Find where the given text appears and provide that cell's center as (X, Y) coordinate. 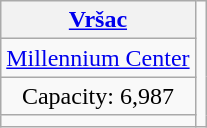
Capacity: 6,987 (98, 96)
Vršac (98, 20)
Millennium Center (98, 58)
